Scan for the cell matching the given text and deliver its [X, Y] coordinate at center. 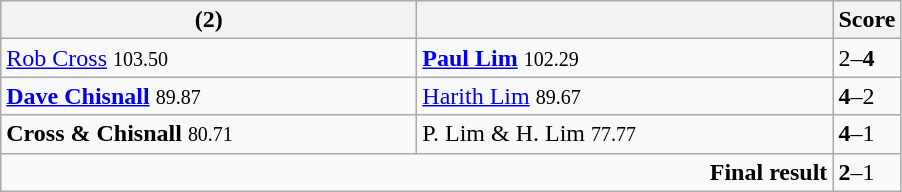
2–1 [867, 172]
4–2 [867, 96]
4–1 [867, 134]
(2) [209, 20]
2–4 [867, 58]
Score [867, 20]
Harith Lim 89.67 [625, 96]
Paul Lim 102.29 [625, 58]
Cross & Chisnall 80.71 [209, 134]
P. Lim & H. Lim 77.77 [625, 134]
Dave Chisnall 89.87 [209, 96]
Rob Cross 103.50 [209, 58]
Final result [417, 172]
